Extract the [X, Y] coordinate from the center of the cell holding the provided text.  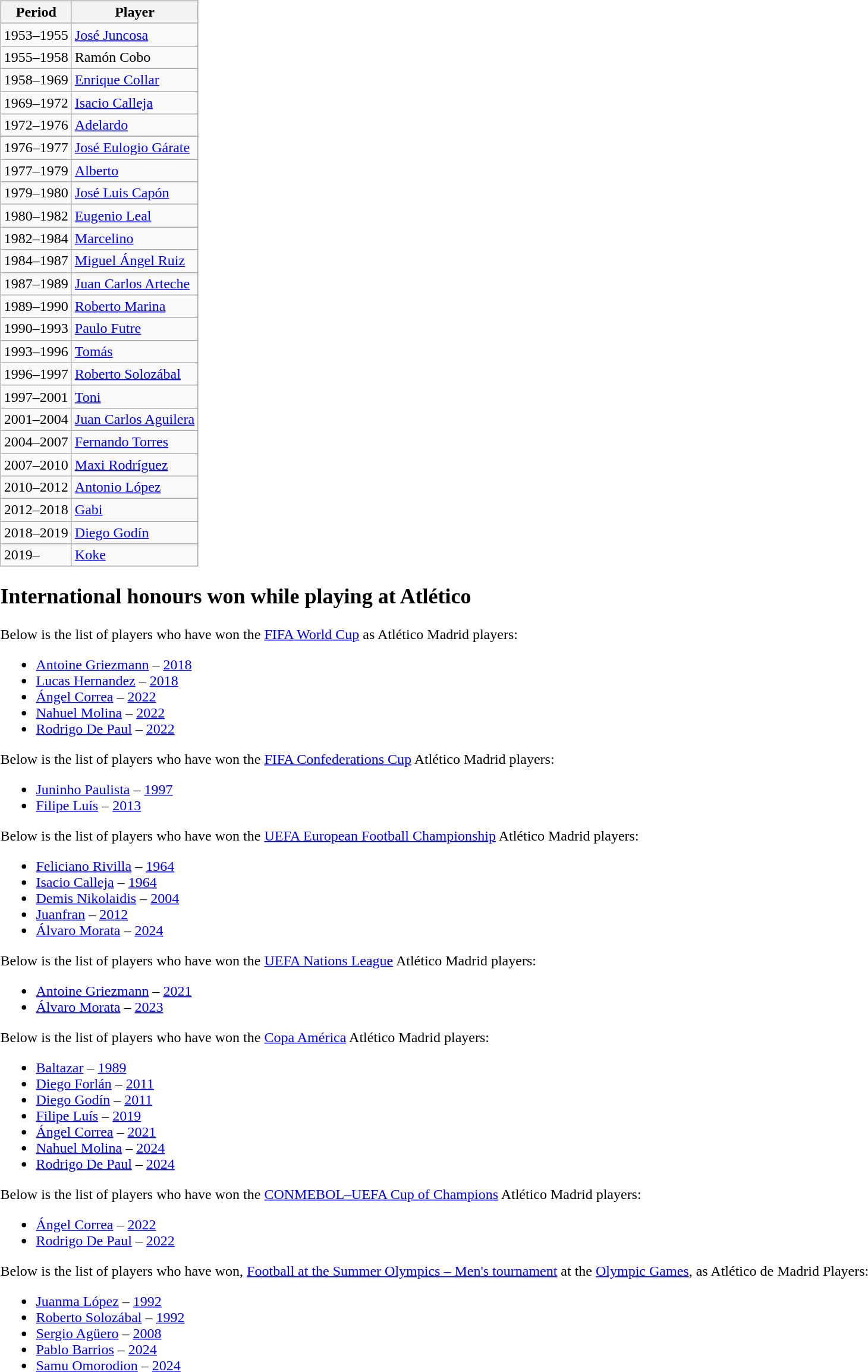
1993–1996 [36, 351]
2010–2012 [36, 487]
2001–2004 [36, 419]
Juan Carlos Aguilera [134, 419]
Diego Godín [134, 533]
1982–1984 [36, 238]
1953–1955 [36, 34]
José Eulogio Gárate [134, 148]
2018–2019 [36, 533]
Toni [134, 397]
2012–2018 [36, 510]
1990–1993 [36, 329]
Player [134, 12]
José Juncosa [134, 34]
1958–1969 [36, 80]
Roberto Solozábal [134, 374]
Alberto [134, 171]
1955–1958 [36, 57]
1972–1976 [36, 125]
Marcelino [134, 238]
Antonio López [134, 487]
1976–1977 [36, 148]
1987–1989 [36, 284]
Period [36, 12]
José Luis Capón [134, 193]
Roberto Marina [134, 306]
Enrique Collar [134, 80]
Isacio Calleja [134, 103]
Gabi [134, 510]
1984–1987 [36, 261]
1977–1979 [36, 171]
Miguel Ángel Ruiz [134, 261]
2007–2010 [36, 464]
2004–2007 [36, 442]
Maxi Rodríguez [134, 464]
Fernando Torres [134, 442]
Paulo Futre [134, 329]
Tomás [134, 351]
Ramón Cobo [134, 57]
Adelardo [134, 125]
2019– [36, 555]
1996–1997 [36, 374]
Koke [134, 555]
1979–1980 [36, 193]
1980–1982 [36, 216]
Eugenio Leal [134, 216]
1969–1972 [36, 103]
1997–2001 [36, 397]
Juan Carlos Arteche [134, 284]
1989–1990 [36, 306]
